Find where the given text appears and provide that cell's center as [X, Y] coordinate. 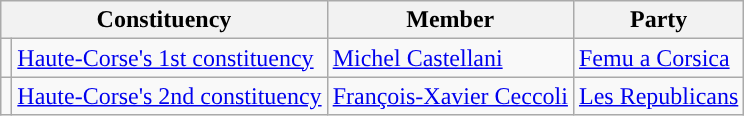
Femu a Corsica [658, 58]
Constituency [164, 20]
Member [450, 20]
Party [658, 20]
François-Xavier Ceccoli [450, 96]
Haute-Corse's 1st constituency [170, 58]
Haute-Corse's 2nd constituency [170, 96]
Michel Castellani [450, 58]
Les Republicans [658, 96]
